Detect which cell encompasses the target text, then output its [x, y] center coordinate. 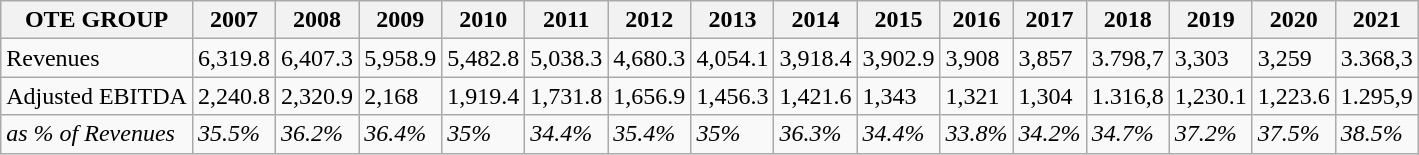
6,319.8 [234, 58]
34.2% [1050, 134]
2009 [400, 20]
1,456.3 [732, 96]
36.4% [400, 134]
2,320.9 [318, 96]
35.4% [650, 134]
2016 [976, 20]
33.8% [976, 134]
3.368,3 [1376, 58]
1,343 [898, 96]
2007 [234, 20]
38.5% [1376, 134]
3,908 [976, 58]
1,656.9 [650, 96]
5,482.8 [484, 58]
2021 [1376, 20]
2,240.8 [234, 96]
3,902.9 [898, 58]
2019 [1210, 20]
2020 [1294, 20]
6,407.3 [318, 58]
1,919.4 [484, 96]
OTE GROUP [97, 20]
2008 [318, 20]
4,680.3 [650, 58]
1,321 [976, 96]
Adjusted EBITDA [97, 96]
2012 [650, 20]
1.316,8 [1128, 96]
5,038.3 [566, 58]
3,857 [1050, 58]
4,054.1 [732, 58]
3,918.4 [816, 58]
1,223.6 [1294, 96]
36.3% [816, 134]
2011 [566, 20]
as % of Revenues [97, 134]
3,259 [1294, 58]
35.5% [234, 134]
2017 [1050, 20]
1,731.8 [566, 96]
2,168 [400, 96]
5,958.9 [400, 58]
Revenues [97, 58]
36.2% [318, 134]
34.7% [1128, 134]
1,304 [1050, 96]
2014 [816, 20]
1,421.6 [816, 96]
2015 [898, 20]
37.5% [1294, 134]
1,230.1 [1210, 96]
3.798,7 [1128, 58]
3,303 [1210, 58]
1.295,9 [1376, 96]
2013 [732, 20]
37.2% [1210, 134]
2018 [1128, 20]
2010 [484, 20]
